Return [x, y] of the center of cell containing provided text 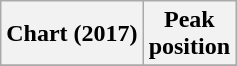
Chart (2017) [72, 34]
Peak position [189, 34]
